Capture the cell that displays the provided text and extract its (x, y) central coordinate. 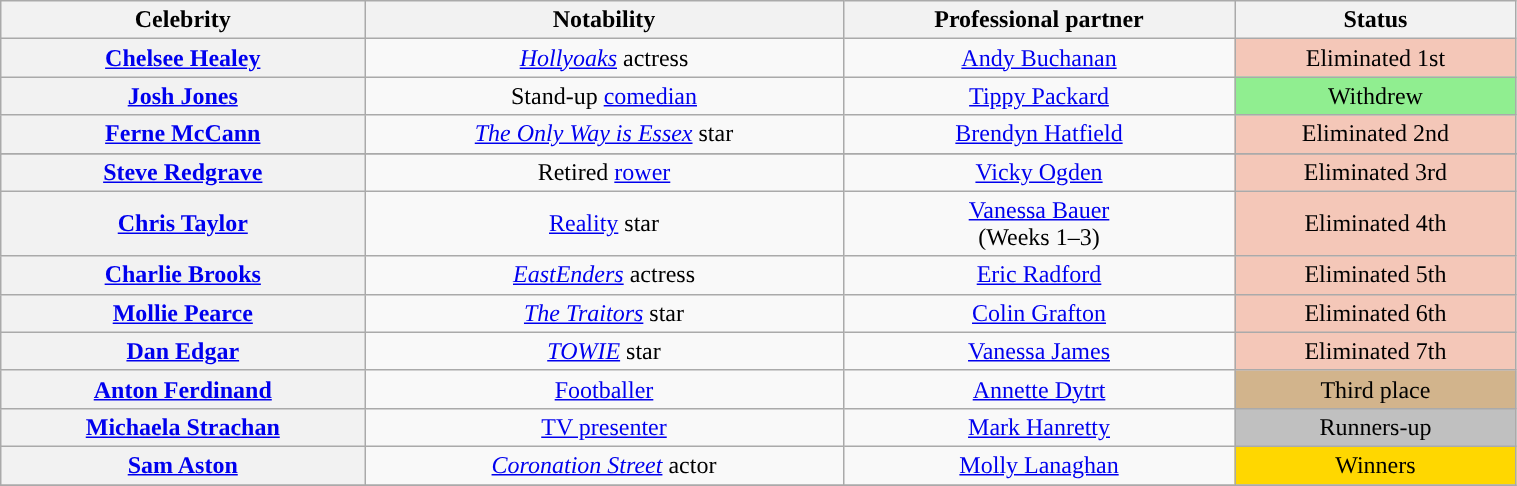
Mark Hanretty (1039, 427)
Professional partner (1039, 20)
Eliminated 2nd (1376, 134)
Annette Dytrt (1039, 389)
Footballer (604, 389)
Hollyoaks actress (604, 58)
The Traitors star (604, 313)
Eliminated 4th (1376, 224)
Colin Grafton (1039, 313)
TOWIE star (604, 351)
Tippy Packard (1039, 96)
Eliminated 3rd (1376, 172)
Winners (1376, 465)
Dan Edgar (183, 351)
Chris Taylor (183, 224)
Eliminated 6th (1376, 313)
Chelsee Healey (183, 58)
Brendyn Hatfield (1039, 134)
Celebrity (183, 20)
Vanessa James (1039, 351)
Eric Radford (1039, 275)
Reality star (604, 224)
Eliminated 1st (1376, 58)
EastEnders actress (604, 275)
Anton Ferdinand (183, 389)
Eliminated 7th (1376, 351)
Vanessa Bauer(Weeks 1–3) (1039, 224)
The Only Way is Essex star (604, 134)
Molly Lanaghan (1039, 465)
Michaela Strachan (183, 427)
Notability (604, 20)
Vicky Ogden (1039, 172)
Ferne McCann (183, 134)
Retired rower (604, 172)
Eliminated 5th (1376, 275)
Status (1376, 20)
Mollie Pearce (183, 313)
Withdrew (1376, 96)
Charlie Brooks (183, 275)
Coronation Street actor (604, 465)
Runners-up (1376, 427)
Steve Redgrave (183, 172)
Stand-up comedian (604, 96)
Third place (1376, 389)
Andy Buchanan (1039, 58)
Sam Aston (183, 465)
Josh Jones (183, 96)
TV presenter (604, 427)
